Capture the cell that displays the provided text and extract its [x, y] central coordinate. 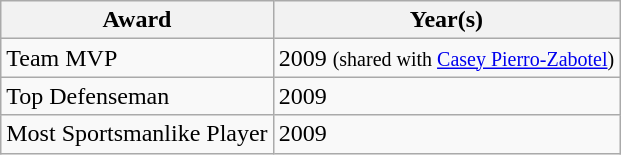
Year(s) [446, 20]
2009 (shared with Casey Pierro-Zabotel) [446, 58]
Most Sportsmanlike Player [137, 134]
Team MVP [137, 58]
Award [137, 20]
Top Defenseman [137, 96]
